Identify which cell holds the provided text, then report its [X, Y] central coordinate. 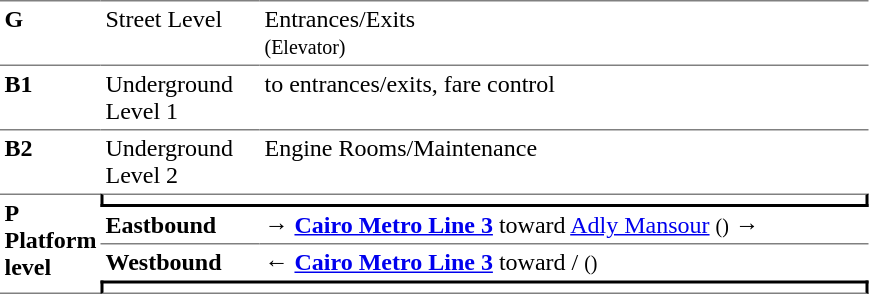
to entrances/exits, fare control [564, 98]
Underground Level 1 [180, 98]
Entrances/Exits (Elevator) [564, 33]
PPlatform level [50, 244]
B1 [50, 98]
Underground Level 2 [180, 162]
→ Cairo Metro Line 3 toward Adly Mansour () → [564, 226]
G [50, 33]
B2 [50, 162]
Engine Rooms/Maintenance [564, 162]
Street Level [180, 33]
← Cairo Metro Line 3 toward / () [564, 262]
Eastbound [180, 226]
Westbound [180, 262]
